Provide the [X, Y] coordinate of the cell's center where the given text is located.  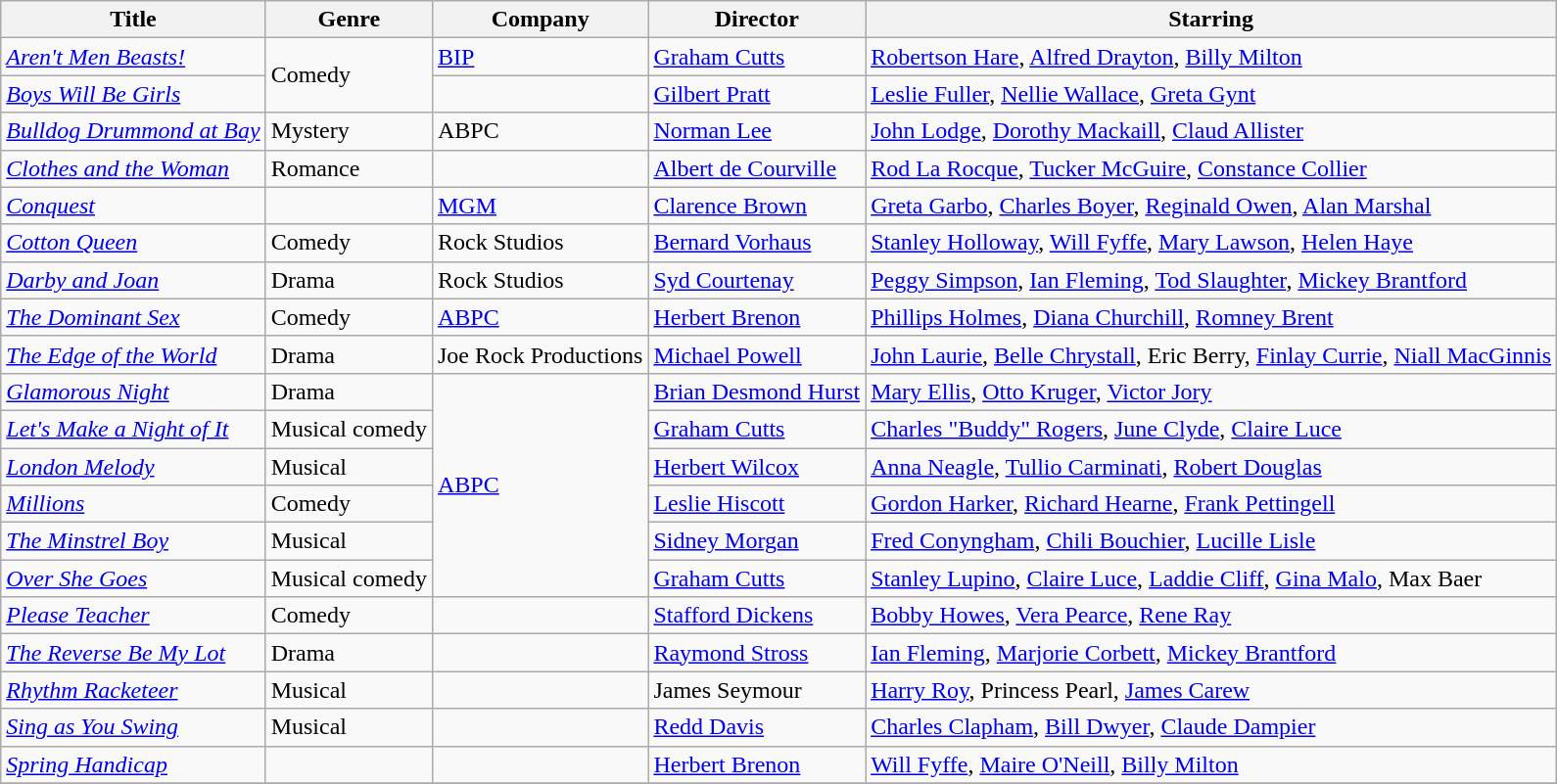
Harry Roy, Princess Pearl, James Carew [1211, 690]
Syd Courtenay [757, 280]
Charles Clapham, Bill Dwyer, Claude Dampier [1211, 727]
Darby and Joan [133, 280]
Fred Conyngham, Chili Bouchier, Lucille Lisle [1211, 541]
Leslie Hiscott [757, 504]
Millions [133, 504]
Sing as You Swing [133, 727]
Raymond Stross [757, 653]
Starring [1211, 20]
Bobby Howes, Vera Pearce, Rene Ray [1211, 616]
Title [133, 20]
Charles "Buddy" Rogers, June Clyde, Claire Luce [1211, 429]
Gordon Harker, Richard Hearne, Frank Pettingell [1211, 504]
Rhythm Racketeer [133, 690]
The Dominant Sex [133, 317]
Aren't Men Beasts! [133, 57]
Conquest [133, 206]
The Edge of the World [133, 354]
Redd Davis [757, 727]
Will Fyffe, Maire O'Neill, Billy Milton [1211, 764]
Bulldog Drummond at Bay [133, 131]
Genre [349, 20]
BIP [540, 57]
Herbert Wilcox [757, 467]
Glamorous Night [133, 392]
Sidney Morgan [757, 541]
Boys Will Be Girls [133, 94]
Stafford Dickens [757, 616]
Mystery [349, 131]
London Melody [133, 467]
The Minstrel Boy [133, 541]
MGM [540, 206]
James Seymour [757, 690]
Clarence Brown [757, 206]
Joe Rock Productions [540, 354]
John Laurie, Belle Chrystall, Eric Berry, Finlay Currie, Niall MacGinnis [1211, 354]
Clothes and the Woman [133, 168]
Mary Ellis, Otto Kruger, Victor Jory [1211, 392]
Over She Goes [133, 578]
Director [757, 20]
Robertson Hare, Alfred Drayton, Billy Milton [1211, 57]
Peggy Simpson, Ian Fleming, Tod Slaughter, Mickey Brantford [1211, 280]
Ian Fleming, Marjorie Corbett, Mickey Brantford [1211, 653]
Albert de Courville [757, 168]
Romance [349, 168]
Anna Neagle, Tullio Carminati, Robert Douglas [1211, 467]
Cotton Queen [133, 243]
Let's Make a Night of It [133, 429]
Spring Handicap [133, 764]
Company [540, 20]
Rod La Rocque, Tucker McGuire, Constance Collier [1211, 168]
John Lodge, Dorothy Mackaill, Claud Allister [1211, 131]
The Reverse Be My Lot [133, 653]
Brian Desmond Hurst [757, 392]
Stanley Holloway, Will Fyffe, Mary Lawson, Helen Haye [1211, 243]
Michael Powell [757, 354]
Phillips Holmes, Diana Churchill, Romney Brent [1211, 317]
Gilbert Pratt [757, 94]
Bernard Vorhaus [757, 243]
Leslie Fuller, Nellie Wallace, Greta Gynt [1211, 94]
Please Teacher [133, 616]
Norman Lee [757, 131]
Greta Garbo, Charles Boyer, Reginald Owen, Alan Marshal [1211, 206]
Stanley Lupino, Claire Luce, Laddie Cliff, Gina Malo, Max Baer [1211, 578]
